Output the [x, y] coordinate of the center of the cell containing the given text.  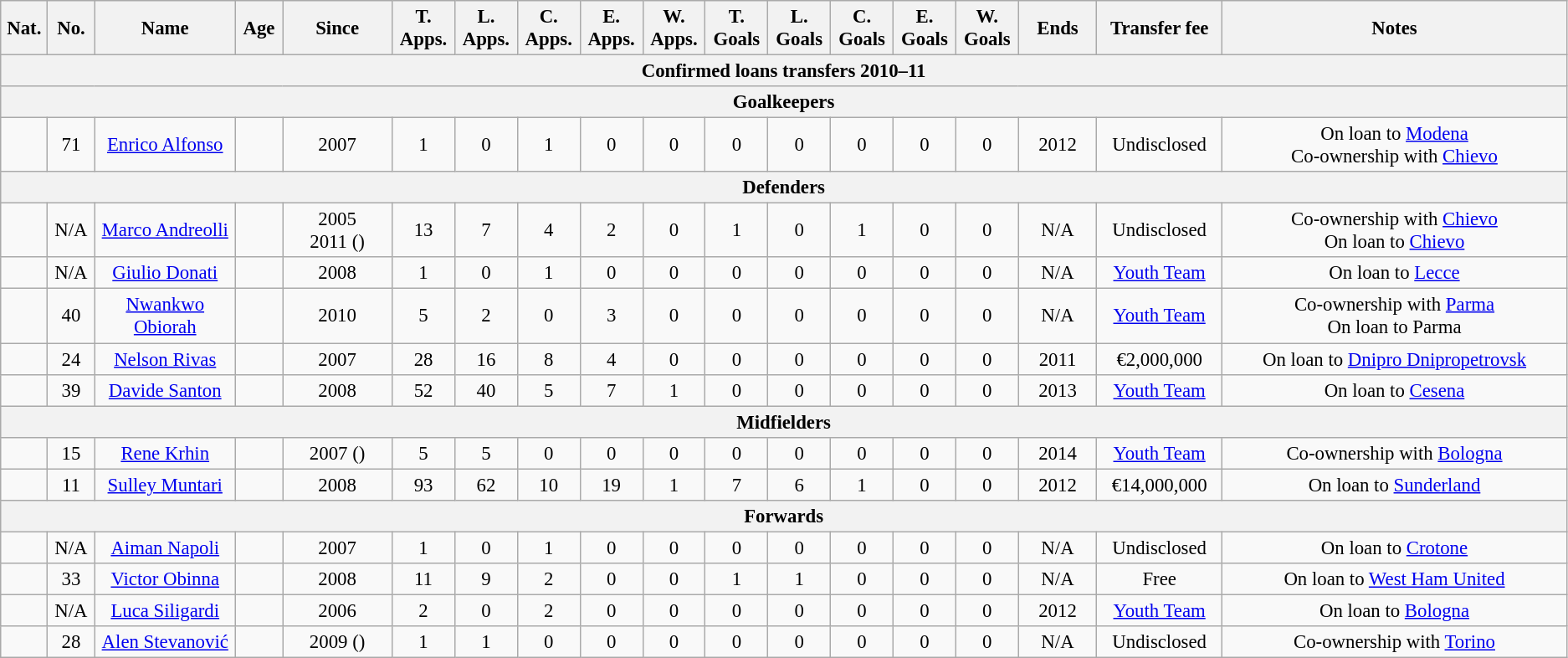
On loan to Dnipro Dnipropetrovsk [1395, 359]
13 [423, 231]
Free [1160, 579]
2014 [1058, 453]
Luca Siligardi [165, 610]
2007 () [338, 453]
Alen Stevanović [165, 642]
Confirmed loans transfers 2010–11 [784, 71]
3 [611, 316]
2009 () [338, 642]
Goalkeepers [784, 102]
Victor Obinna [165, 579]
Nelson Rivas [165, 359]
€2,000,000 [1160, 359]
Age [259, 28]
On loan to Bologna [1395, 610]
Davide Santon [165, 390]
E. Apps. [611, 28]
L. Apps. [485, 28]
Marco Andreolli [165, 231]
On loan to Cesena [1395, 390]
10 [549, 485]
19 [611, 485]
62 [485, 485]
No. [71, 28]
T. Goals [736, 28]
33 [71, 579]
Ends [1058, 28]
52 [423, 390]
Nat. [24, 28]
C. Apps. [549, 28]
15 [71, 453]
Notes [1395, 28]
Giulio Donati [165, 274]
Defenders [784, 188]
2013 [1058, 390]
L. Goals [800, 28]
Co-ownership with Chievo On loan to Chievo [1395, 231]
Enrico Alfonso [165, 146]
16 [485, 359]
9 [485, 579]
2005 2011 () [338, 231]
On loan to Sunderland [1395, 485]
On loan to West Ham United [1395, 579]
T. Apps. [423, 28]
W. Apps. [674, 28]
Sulley Muntari [165, 485]
Co-ownership with Torino [1395, 642]
39 [71, 390]
E. Goals [924, 28]
On loan to Modena Co-ownership with Chievo [1395, 146]
W. Goals [987, 28]
Aiman Napoli [165, 547]
Co-ownership with Bologna [1395, 453]
Co-ownership with Parma On loan to Parma [1395, 316]
Nwankwo Obiorah [165, 316]
2011 [1058, 359]
Name [165, 28]
€14,000,000 [1160, 485]
C. Goals [862, 28]
Rene Krhin [165, 453]
On loan to Lecce [1395, 274]
2006 [338, 610]
Midfielders [784, 422]
2010 [338, 316]
6 [800, 485]
71 [71, 146]
Transfer fee [1160, 28]
Since [338, 28]
Forwards [784, 517]
93 [423, 485]
On loan to Crotone [1395, 547]
24 [71, 359]
8 [549, 359]
